Provide the [X, Y] coordinate of the cell's center where the given text is located.  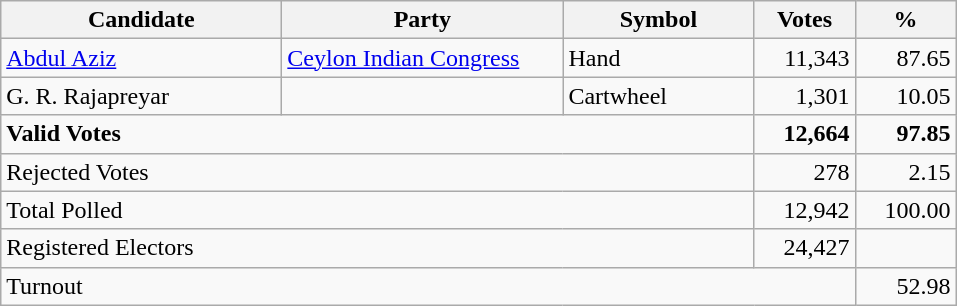
12,664 [804, 134]
Turnout [428, 286]
278 [804, 172]
11,343 [804, 58]
Hand [658, 58]
97.85 [906, 134]
Symbol [658, 20]
10.05 [906, 96]
24,427 [804, 248]
12,942 [804, 210]
Valid Votes [378, 134]
Cartwheel [658, 96]
87.65 [906, 58]
Registered Electors [378, 248]
1,301 [804, 96]
52.98 [906, 286]
G. R. Rajapreyar [142, 96]
Votes [804, 20]
Party [422, 20]
100.00 [906, 210]
Candidate [142, 20]
% [906, 20]
Total Polled [378, 210]
Rejected Votes [378, 172]
2.15 [906, 172]
Abdul Aziz [142, 58]
Ceylon Indian Congress [422, 58]
